Identify which cell holds the provided text, then report its (x, y) central coordinate. 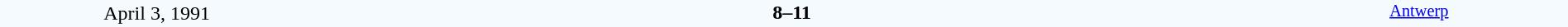
April 3, 1991 (157, 13)
8–11 (791, 12)
Antwerp (1419, 13)
